From the cell containing the given text, extract its center point as [x, y] coordinate. 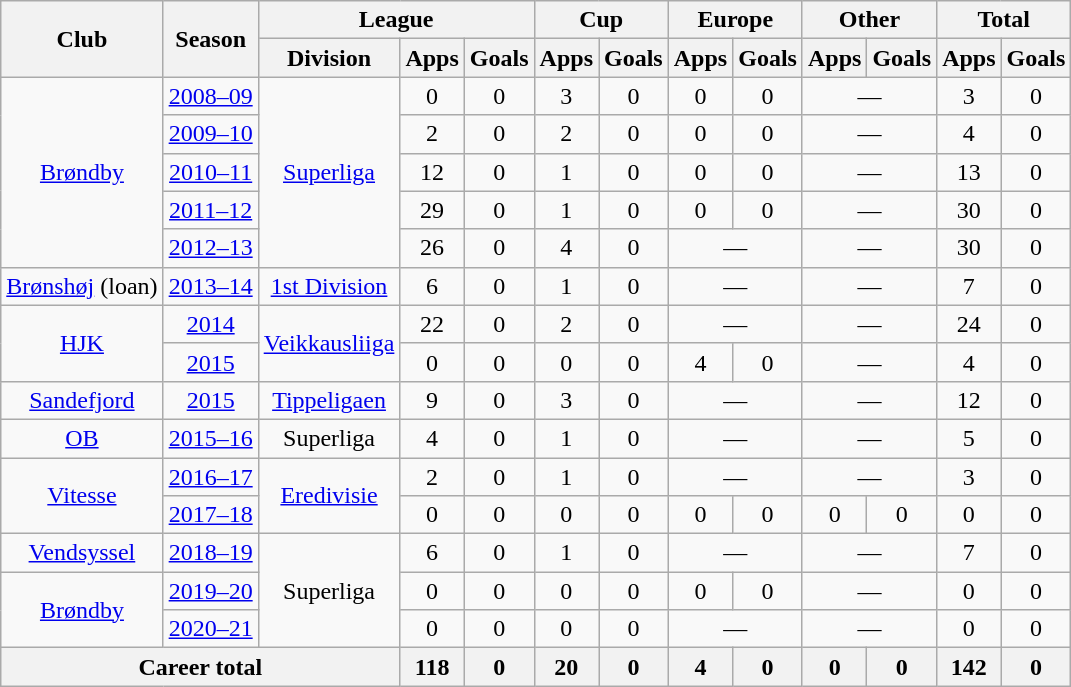
1st Division [329, 286]
Eredivisie [329, 496]
2015–16 [210, 438]
2011–12 [210, 210]
2012–13 [210, 248]
9 [432, 400]
118 [432, 667]
2013–14 [210, 286]
Tippeligaen [329, 400]
2019–20 [210, 591]
League [396, 20]
2017–18 [210, 515]
Brønshøj (loan) [82, 286]
HJK [82, 343]
Sandefjord [82, 400]
Career total [200, 667]
2016–17 [210, 477]
24 [969, 324]
Total [1004, 20]
29 [432, 210]
2014 [210, 324]
Vendsyssel [82, 553]
Veikkausliiga [329, 343]
Division [329, 58]
142 [969, 667]
Europe [735, 20]
13 [969, 172]
20 [566, 667]
5 [969, 438]
2018–19 [210, 553]
Club [82, 39]
2020–21 [210, 629]
Cup [601, 20]
Vitesse [82, 496]
2009–10 [210, 134]
2008–09 [210, 96]
Season [210, 39]
22 [432, 324]
2010–11 [210, 172]
OB [82, 438]
Other [869, 20]
26 [432, 248]
